Identify which cell holds the provided text, then report its [X, Y] central coordinate. 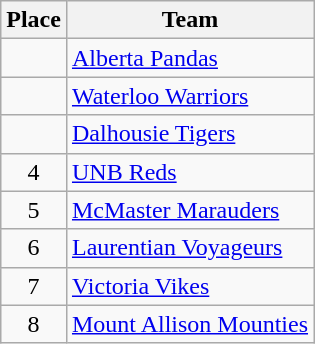
8 [34, 324]
Mount Allison Mounties [190, 324]
7 [34, 286]
Laurentian Voyageurs [190, 248]
UNB Reds [190, 172]
Waterloo Warriors [190, 96]
Dalhousie Tigers [190, 134]
McMaster Marauders [190, 210]
Alberta Pandas [190, 58]
Team [190, 20]
6 [34, 248]
Place [34, 20]
4 [34, 172]
5 [34, 210]
Victoria Vikes [190, 286]
